Scan for the cell matching the given text and deliver its (x, y) coordinate at center. 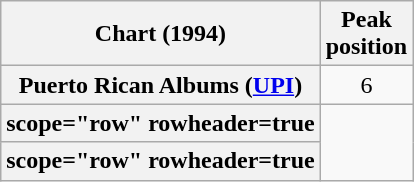
Puerto Rican Albums (UPI) (160, 85)
Peakposition (366, 34)
Chart (1994) (160, 34)
6 (366, 85)
